Scan for the cell matching the given text and deliver its [x, y] coordinate at center. 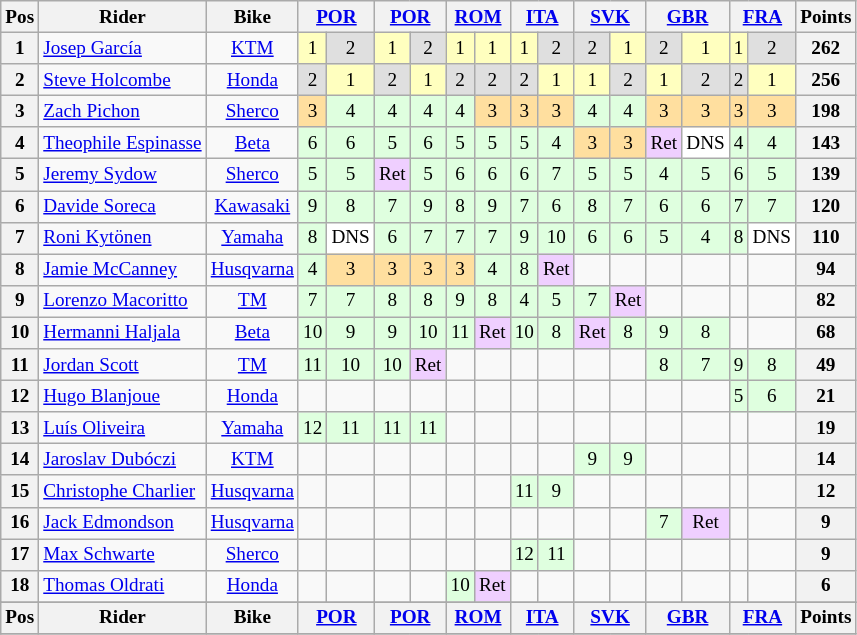
Luís Oliveira [122, 428]
Steve Holcombe [122, 80]
82 [826, 301]
110 [826, 238]
17 [20, 554]
16 [20, 523]
Max Schwarte [122, 554]
Davide Soreca [122, 206]
262 [826, 48]
Jaroslav Dubóczi [122, 460]
Jordan Scott [122, 365]
Roni Kytönen [122, 238]
68 [826, 333]
18 [20, 586]
Kawasaki [252, 206]
256 [826, 80]
Jeremy Sydow [122, 175]
15 [20, 491]
Jamie McCanney [122, 270]
Hermanni Haljala [122, 333]
198 [826, 111]
Zach Pichon [122, 111]
Theophile Espinasse [122, 143]
139 [826, 175]
Hugo Blanjoue [122, 396]
19 [826, 428]
143 [826, 143]
94 [826, 270]
13 [20, 428]
Christophe Charlier [122, 491]
Jack Edmondson [122, 523]
49 [826, 365]
Josep García [122, 48]
Thomas Oldrati [122, 586]
120 [826, 206]
Lorenzo Macoritto [122, 301]
21 [826, 396]
